For the text-containing cell, return its midpoint in [x, y] coordinate format. 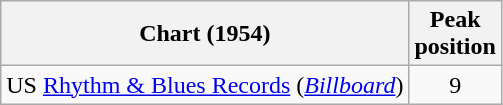
Chart (1954) [205, 34]
Peakposition [455, 34]
9 [455, 85]
US Rhythm & Blues Records (Billboard) [205, 85]
